For the text-containing cell, return its midpoint in [X, Y] coordinate format. 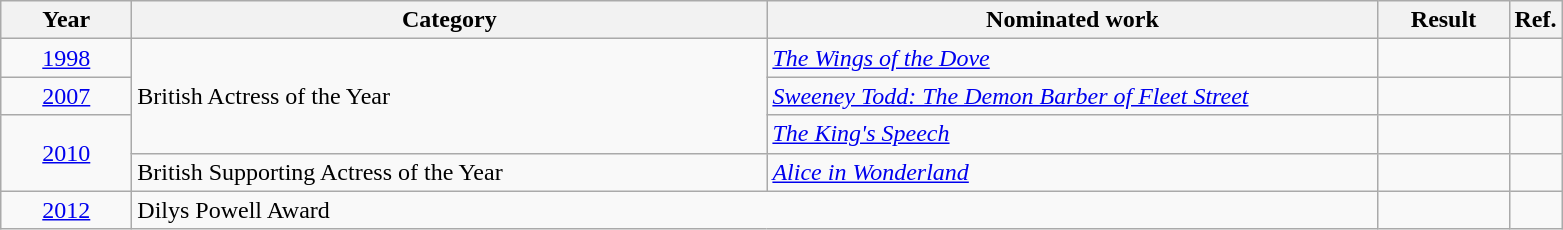
Year [66, 20]
Dilys Powell Award [755, 210]
1998 [66, 58]
2007 [66, 96]
Nominated work [1072, 20]
British Supporting Actress of the Year [450, 172]
The King's Speech [1072, 134]
Alice in Wonderland [1072, 172]
2010 [66, 153]
2012 [66, 210]
Ref. [1536, 20]
British Actress of the Year [450, 96]
Category [450, 20]
Sweeney Todd: The Demon Barber of Fleet Street [1072, 96]
Result [1444, 20]
The Wings of the Dove [1072, 58]
